For the text-containing cell, return its midpoint in (X, Y) coordinate format. 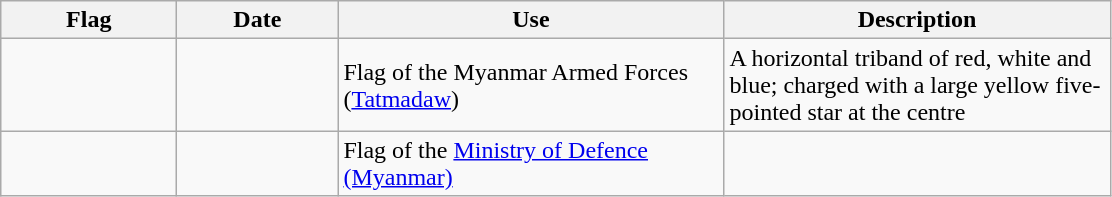
Flag of the Ministry of Defence (Myanmar) (531, 164)
Use (531, 20)
Description (917, 20)
Date (258, 20)
A horizontal triband of red, white and blue; charged with a large yellow five-pointed star at the centre (917, 85)
Flag of the Myanmar Armed Forces (Tatmadaw) (531, 85)
Flag (89, 20)
